Return the (x, y) coordinate for the center point of the cell that contains the specified text.  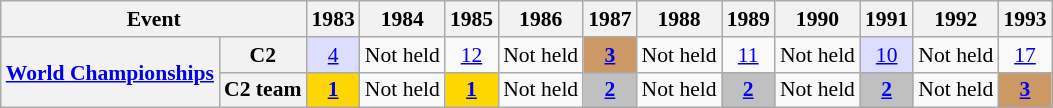
C2 team (262, 90)
1986 (540, 19)
1987 (610, 19)
4 (332, 55)
12 (472, 55)
1990 (818, 19)
1984 (402, 19)
11 (748, 55)
Event (154, 19)
1988 (680, 19)
C2 (262, 55)
1989 (748, 19)
1985 (472, 19)
1991 (886, 19)
17 (1024, 55)
World Championships (110, 72)
1993 (1024, 19)
1983 (332, 19)
10 (886, 55)
1992 (956, 19)
